Pinpoint the cell where the given text exists, returning its (x, y) midpoint coordinate. 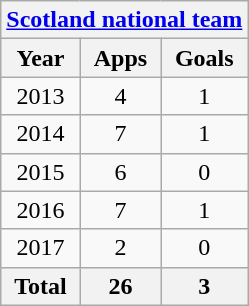
2016 (40, 210)
Scotland national team (124, 20)
2015 (40, 172)
Year (40, 58)
3 (204, 286)
Total (40, 286)
Apps (120, 58)
Goals (204, 58)
2014 (40, 134)
2017 (40, 248)
2013 (40, 96)
4 (120, 96)
26 (120, 286)
2 (120, 248)
6 (120, 172)
